Detect which cell encompasses the target text, then output its [x, y] center coordinate. 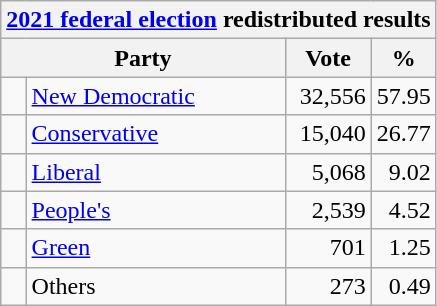
5,068 [328, 172]
Conservative [156, 134]
57.95 [404, 96]
Party [143, 58]
Vote [328, 58]
People's [156, 210]
2,539 [328, 210]
9.02 [404, 172]
701 [328, 248]
15,040 [328, 134]
26.77 [404, 134]
% [404, 58]
4.52 [404, 210]
2021 federal election redistributed results [218, 20]
Liberal [156, 172]
Green [156, 248]
New Democratic [156, 96]
0.49 [404, 286]
32,556 [328, 96]
1.25 [404, 248]
273 [328, 286]
Others [156, 286]
